Find where the given text appears and provide that cell's center as (x, y) coordinate. 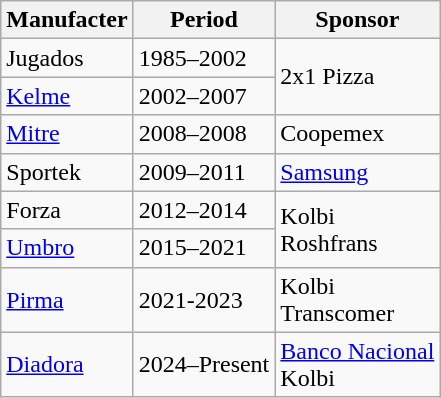
2x1 Pizza (358, 77)
Forza (67, 210)
Banco Nacional Kolbi (358, 364)
Mitre (67, 134)
Samsung (358, 172)
Coopemex (358, 134)
Manufacter (67, 20)
2015–2021 (204, 248)
2008–2008 (204, 134)
Diadora (67, 364)
Sportek (67, 172)
1985–2002 (204, 58)
2024–Present (204, 364)
2012–2014 (204, 210)
Kolbi Transcomer (358, 300)
Kolbi Roshfrans (358, 229)
2021-2023 (204, 300)
Umbro (67, 248)
Sponsor (358, 20)
Period (204, 20)
Jugados (67, 58)
2009–2011 (204, 172)
2002–2007 (204, 96)
Pirma (67, 300)
Kelme (67, 96)
